Locate the cell with the specified text and output its (x, y) center coordinate. 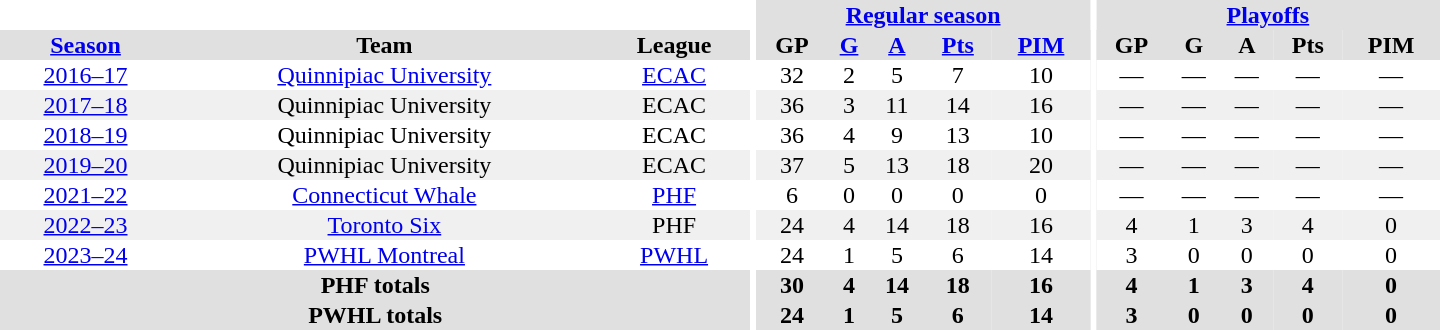
2017–18 (86, 105)
2021–22 (86, 195)
Connecticut Whale (384, 195)
PWHL (674, 255)
PWHL Montreal (384, 255)
PHF totals (375, 285)
7 (958, 75)
30 (792, 285)
2022–23 (86, 225)
2019–20 (86, 165)
2 (850, 75)
2023–24 (86, 255)
League (674, 45)
Toronto Six (384, 225)
Season (86, 45)
11 (896, 105)
32 (792, 75)
37 (792, 165)
Regular season (923, 15)
Playoffs (1268, 15)
20 (1041, 165)
2018–19 (86, 135)
9 (896, 135)
PWHL totals (375, 315)
Team (384, 45)
2016–17 (86, 75)
